Detect which cell encompasses the target text, then output its (x, y) center coordinate. 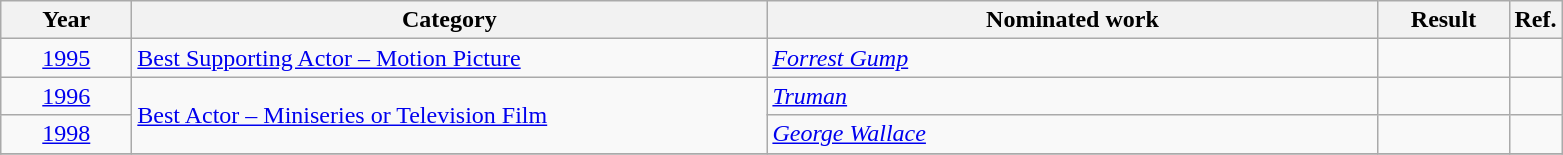
Result (1444, 20)
1998 (66, 134)
1996 (66, 96)
Year (66, 20)
1995 (66, 58)
Best Supporting Actor – Motion Picture (450, 58)
Forrest Gump (1072, 58)
Best Actor – Miniseries or Television Film (450, 115)
George Wallace (1072, 134)
Nominated work (1072, 20)
Ref. (1536, 20)
Category (450, 20)
Truman (1072, 96)
